Scan for the cell matching the given text and deliver its (X, Y) coordinate at center. 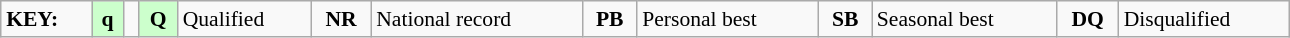
National record (476, 19)
q (108, 19)
KEY: (46, 19)
PB (610, 19)
Qualified (244, 19)
NR (341, 19)
Personal best (728, 19)
Q (158, 19)
SB (846, 19)
DQ (1088, 19)
Seasonal best (964, 19)
Disqualified (1204, 19)
